Return (x, y) of the center of cell containing provided text 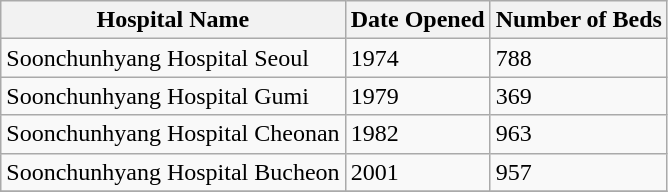
1974 (418, 58)
1982 (418, 134)
963 (578, 134)
Soonchunhyang Hospital Bucheon (173, 172)
Hospital Name (173, 20)
788 (578, 58)
957 (578, 172)
Soonchunhyang Hospital Seoul (173, 58)
369 (578, 96)
2001 (418, 172)
Soonchunhyang Hospital Cheonan (173, 134)
Number of Beds (578, 20)
Soonchunhyang Hospital Gumi (173, 96)
1979 (418, 96)
Date Opened (418, 20)
